Output the (X, Y) coordinate of the center of the cell containing the given text.  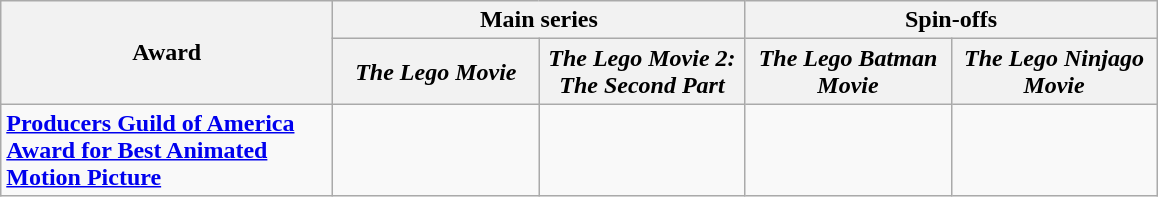
Producers Guild of America Award for Best Animated Motion Picture (167, 150)
The Lego Batman Movie (848, 72)
The Lego Movie (436, 72)
The Lego Movie 2: The Second Part (642, 72)
Spin-offs (951, 20)
The Lego Ninjago Movie (1054, 72)
Main series (539, 20)
Award (167, 52)
